For the text-containing cell, return its midpoint in (X, Y) coordinate format. 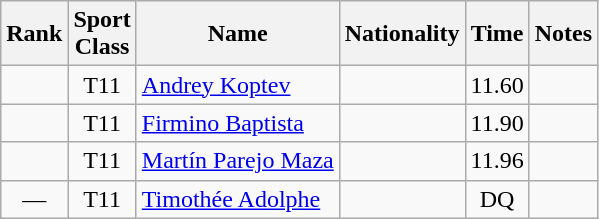
Timothée Adolphe (238, 199)
Nationality (402, 34)
DQ (497, 199)
Time (497, 34)
11.60 (497, 85)
11.96 (497, 161)
Andrey Koptev (238, 85)
Firmino Baptista (238, 123)
— (34, 199)
Rank (34, 34)
Name (238, 34)
11.90 (497, 123)
Martín Parejo Maza (238, 161)
SportClass (102, 34)
Notes (563, 34)
